Pinpoint the cell where the given text exists, returning its (x, y) midpoint coordinate. 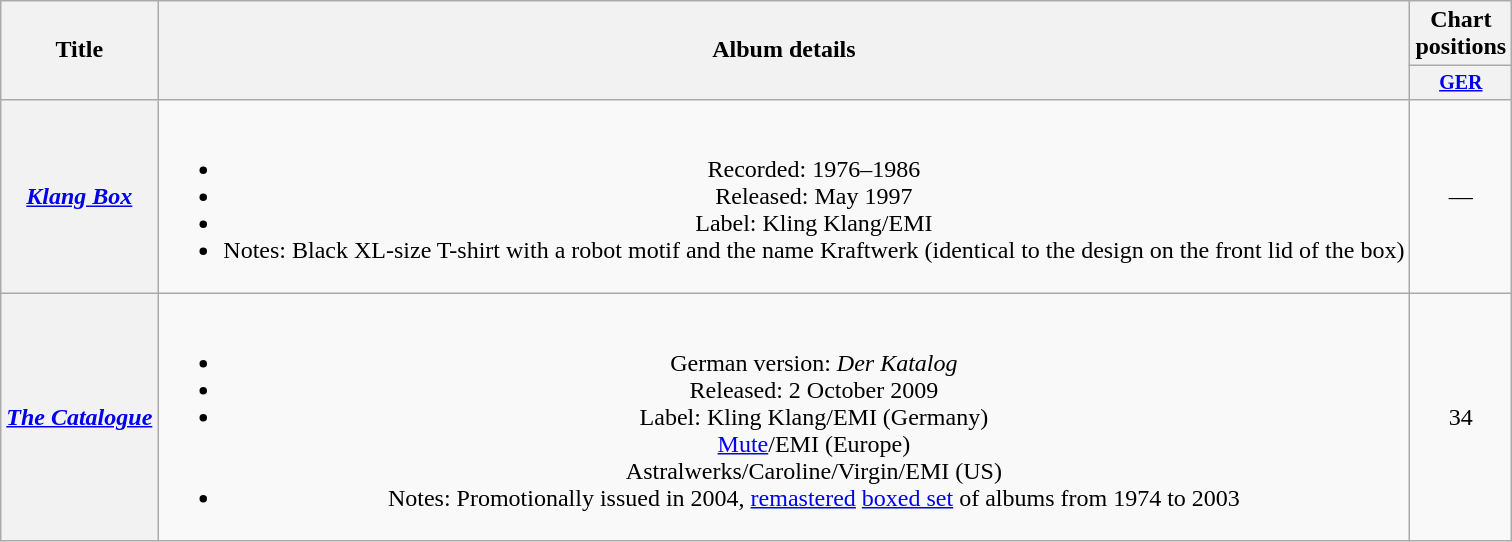
34 (1461, 417)
— (1461, 196)
GER (1461, 82)
Album details (784, 50)
The Catalogue (80, 417)
Title (80, 50)
Chart positions (1461, 34)
Klang Box (80, 196)
